Find where the given text appears and provide that cell's center as (x, y) coordinate. 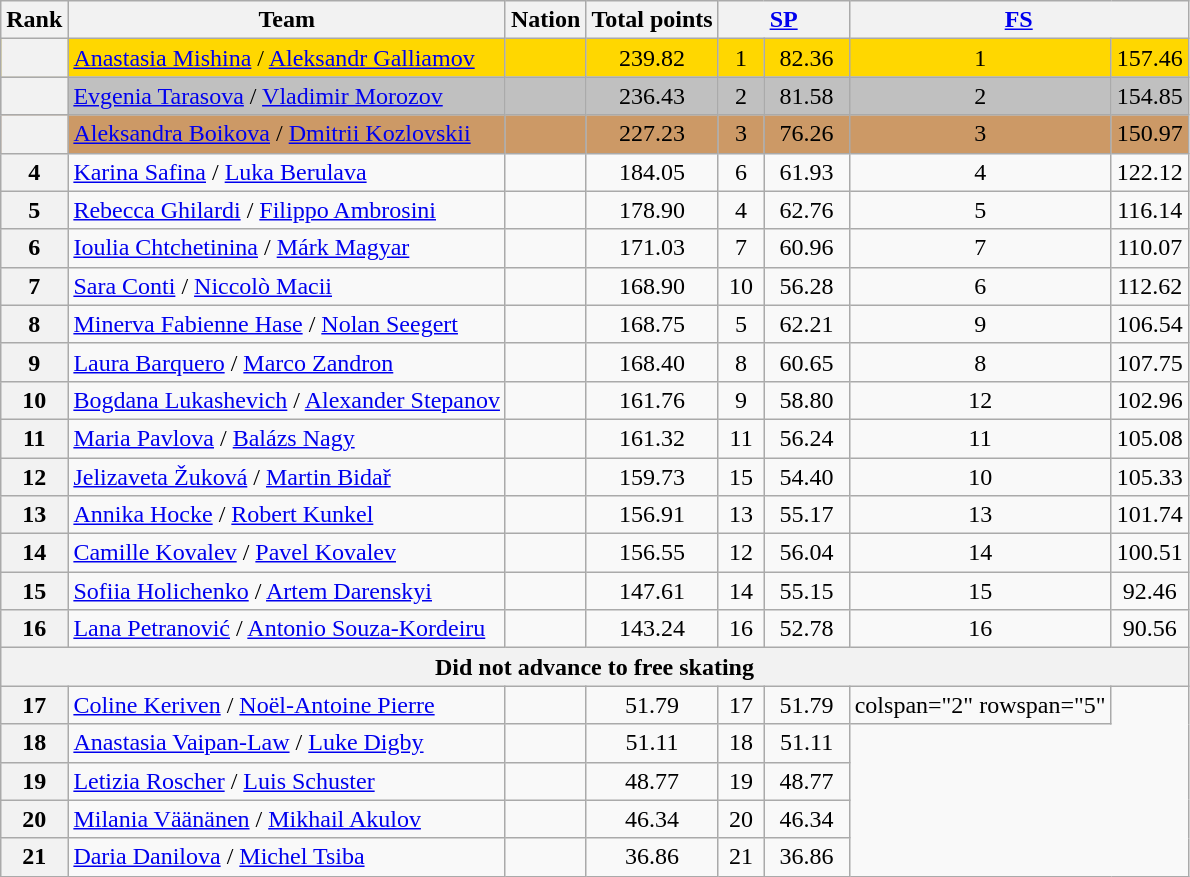
156.55 (652, 553)
Anastasia Vaipan-Law / Luke Digby (287, 743)
159.73 (652, 477)
122.12 (1150, 172)
143.24 (652, 629)
Letizia Roscher / Luis Schuster (287, 781)
Daria Danilova / Michel Tsiba (287, 857)
Ioulia Chtchetinina / Márk Magyar (287, 248)
90.56 (1150, 629)
56.04 (806, 553)
184.05 (652, 172)
156.91 (652, 515)
Laura Barquero / Marco Zandron (287, 362)
106.54 (1150, 324)
161.32 (652, 438)
227.23 (652, 134)
82.36 (806, 58)
Rebecca Ghilardi / Filippo Ambrosini (287, 210)
SP (784, 20)
58.80 (806, 400)
150.97 (1150, 134)
81.58 (806, 96)
54.40 (806, 477)
Aleksandra Boikova / Dmitrii Kozlovskii (287, 134)
178.90 (652, 210)
154.85 (1150, 96)
Sara Conti / Niccolò Macii (287, 286)
110.07 (1150, 248)
56.28 (806, 286)
FS (1018, 20)
Karina Safina / Luka Berulava (287, 172)
55.15 (806, 591)
Did not advance to free skating (594, 667)
Bogdana Lukashevich / Alexander Stepanov (287, 400)
61.93 (806, 172)
102.96 (1150, 400)
Maria Pavlova / Balázs Nagy (287, 438)
52.78 (806, 629)
Lana Petranović / Antonio Souza-Kordeiru (287, 629)
Team (287, 20)
147.61 (652, 591)
Evgenia Tarasova / Vladimir Morozov (287, 96)
colspan="2" rowspan="5" (980, 705)
116.14 (1150, 210)
Nation (545, 20)
Annika Hocke / Robert Kunkel (287, 515)
168.40 (652, 362)
55.17 (806, 515)
Jelizaveta Žuková / Martin Bidař (287, 477)
Sofiia Holichenko / Artem Darenskyi (287, 591)
168.75 (652, 324)
107.75 (1150, 362)
60.65 (806, 362)
105.33 (1150, 477)
60.96 (806, 248)
Coline Keriven / Noël-Antoine Pierre (287, 705)
168.90 (652, 286)
Anastasia Mishina / Aleksandr Galliamov (287, 58)
76.26 (806, 134)
239.82 (652, 58)
56.24 (806, 438)
236.43 (652, 96)
157.46 (1150, 58)
92.46 (1150, 591)
100.51 (1150, 553)
101.74 (1150, 515)
62.21 (806, 324)
Rank (34, 20)
Camille Kovalev / Pavel Kovalev (287, 553)
161.76 (652, 400)
171.03 (652, 248)
62.76 (806, 210)
Minerva Fabienne Hase / Nolan Seegert (287, 324)
105.08 (1150, 438)
Total points (652, 20)
112.62 (1150, 286)
Milania Väänänen / Mikhail Akulov (287, 819)
